Pinpoint the cell where the given text exists, returning its (X, Y) midpoint coordinate. 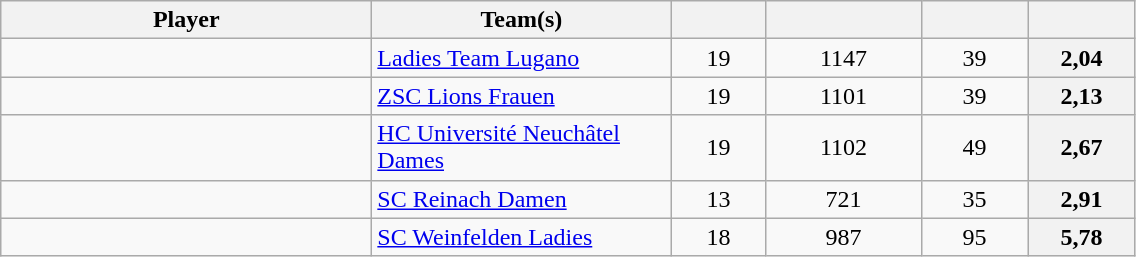
SC Reinach Damen (522, 199)
2,91 (1082, 199)
2,67 (1082, 148)
1147 (844, 58)
35 (974, 199)
1101 (844, 96)
721 (844, 199)
13 (718, 199)
SC Weinfelden Ladies (522, 237)
18 (718, 237)
5,78 (1082, 237)
ZSC Lions Frauen (522, 96)
HC Université Neuchâtel Dames (522, 148)
Team(s) (522, 20)
2,04 (1082, 58)
2,13 (1082, 96)
95 (974, 237)
987 (844, 237)
1102 (844, 148)
Player (186, 20)
Ladies Team Lugano (522, 58)
49 (974, 148)
